Output the [x, y] coordinate of the center of the cell containing the given text.  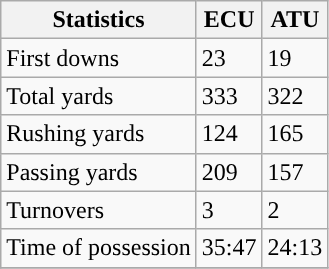
165 [295, 134]
Rushing yards [99, 134]
ECU [229, 20]
322 [295, 96]
3 [229, 210]
23 [229, 58]
19 [295, 58]
ATU [295, 20]
209 [229, 172]
Total yards [99, 96]
Statistics [99, 20]
333 [229, 96]
Passing yards [99, 172]
157 [295, 172]
First downs [99, 58]
35:47 [229, 248]
24:13 [295, 248]
2 [295, 210]
Time of possession [99, 248]
Turnovers [99, 210]
124 [229, 134]
